Provide the [X, Y] coordinate of the cell's center where the given text is located.  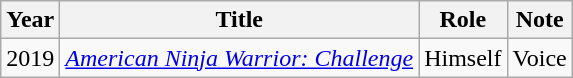
Note [540, 20]
Himself [463, 58]
American Ninja Warrior: Challenge [240, 58]
Year [30, 20]
Role [463, 20]
Voice [540, 58]
Title [240, 20]
2019 [30, 58]
